Search for the cell housing the specified text and yield its [X, Y] center coordinate. 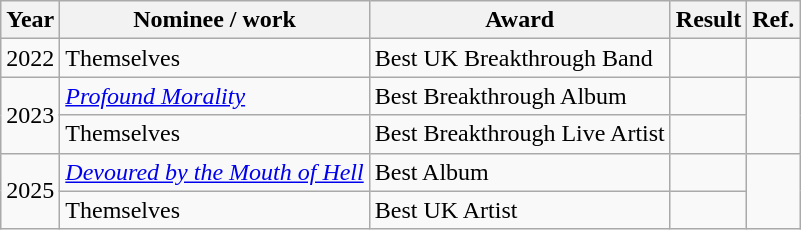
Ref. [774, 20]
Devoured by the Mouth of Hell [214, 172]
Best Breakthrough Album [520, 96]
Result [708, 20]
Award [520, 20]
Nominee / work [214, 20]
2025 [30, 191]
Best UK Breakthrough Band [520, 58]
Best Album [520, 172]
Best Breakthrough Live Artist [520, 134]
2022 [30, 58]
Best UK Artist [520, 210]
Year [30, 20]
Profound Morality [214, 96]
2023 [30, 115]
